Locate the cell with the specified text and output its (X, Y) center coordinate. 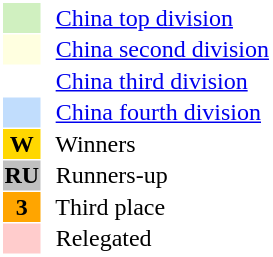
3 (22, 207)
China fourth division (156, 113)
Third place (156, 207)
China third division (156, 81)
China top division (156, 18)
China second division (156, 49)
Runners-up (156, 175)
Winners (156, 144)
Relegated (156, 239)
W (22, 144)
RU (22, 175)
